Find where the given text appears and provide that cell's center as [X, Y] coordinate. 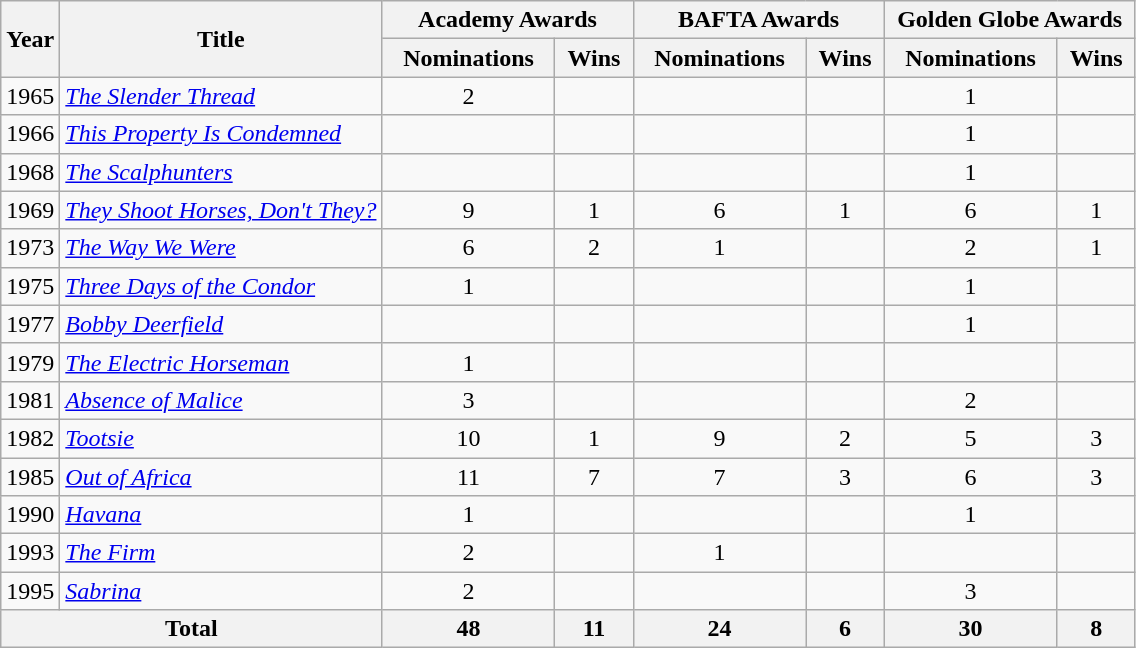
Out of Africa [221, 477]
Tootsie [221, 438]
10 [468, 438]
1981 [30, 400]
They Shoot Horses, Don't They? [221, 210]
30 [970, 629]
1982 [30, 438]
1965 [30, 96]
BAFTA Awards [758, 20]
1975 [30, 286]
The Electric Horseman [221, 362]
1966 [30, 134]
Title [221, 39]
1969 [30, 210]
8 [1096, 629]
1995 [30, 591]
1993 [30, 553]
This Property Is Condemned [221, 134]
1973 [30, 248]
24 [720, 629]
Academy Awards [508, 20]
The Way We Were [221, 248]
The Slender Thread [221, 96]
1990 [30, 515]
Havana [221, 515]
Absence of Malice [221, 400]
The Scalphunters [221, 172]
Total [192, 629]
1985 [30, 477]
Three Days of the Condor [221, 286]
Bobby Deerfield [221, 324]
1979 [30, 362]
Sabrina [221, 591]
5 [970, 438]
1968 [30, 172]
Year [30, 39]
Golden Globe Awards [1010, 20]
1977 [30, 324]
The Firm [221, 553]
48 [468, 629]
